Search for the cell housing the specified text and yield its (x, y) center coordinate. 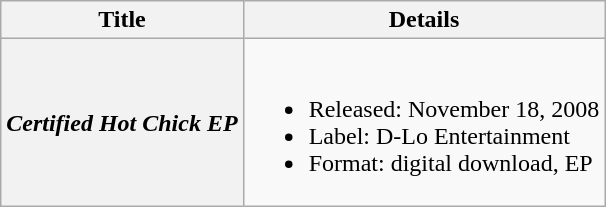
Title (122, 20)
Released: November 18, 2008Label: D-Lo EntertainmentFormat: digital download, EP (424, 122)
Certified Hot Chick EP (122, 122)
Details (424, 20)
